Provide the [X, Y] coordinate of the cell's center where the given text is located.  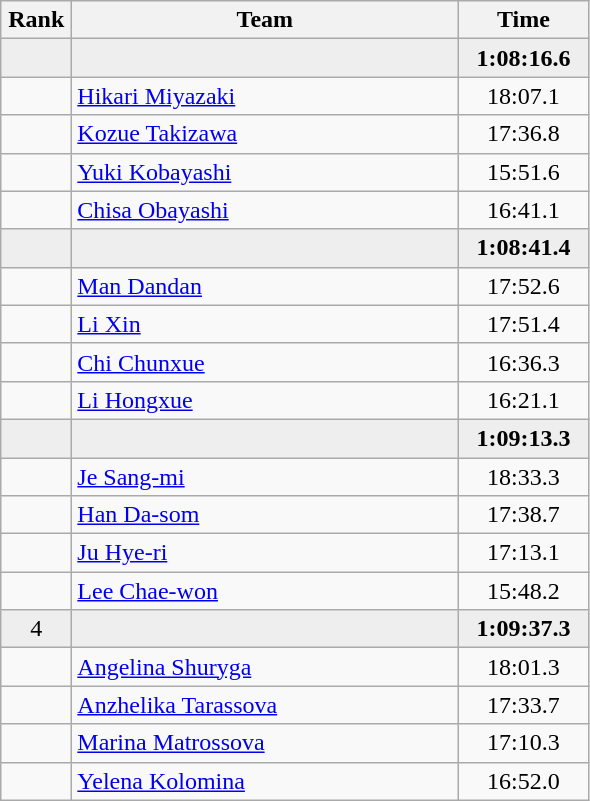
15:48.2 [524, 591]
Li Hongxue [265, 400]
Yelena Kolomina [265, 781]
Han Da-som [265, 515]
17:13.1 [524, 553]
18:07.1 [524, 96]
4 [36, 629]
17:52.6 [524, 286]
Team [265, 20]
18:33.3 [524, 477]
Lee Chae-won [265, 591]
Time [524, 20]
Chisa Obayashi [265, 210]
17:33.7 [524, 705]
Marina Matrossova [265, 743]
15:51.6 [524, 172]
16:41.1 [524, 210]
16:21.1 [524, 400]
Hikari Miyazaki [265, 96]
Anzhelika Tarassova [265, 705]
Kozue Takizawa [265, 134]
Rank [36, 20]
Man Dandan [265, 286]
Li Xin [265, 324]
Yuki Kobayashi [265, 172]
Angelina Shuryga [265, 667]
17:36.8 [524, 134]
Je Sang-mi [265, 477]
1:09:13.3 [524, 438]
18:01.3 [524, 667]
16:52.0 [524, 781]
17:51.4 [524, 324]
16:36.3 [524, 362]
1:09:37.3 [524, 629]
1:08:16.6 [524, 58]
Chi Chunxue [265, 362]
17:38.7 [524, 515]
Ju Hye-ri [265, 553]
17:10.3 [524, 743]
1:08:41.4 [524, 248]
